Pinpoint the cell where the given text exists, returning its [x, y] midpoint coordinate. 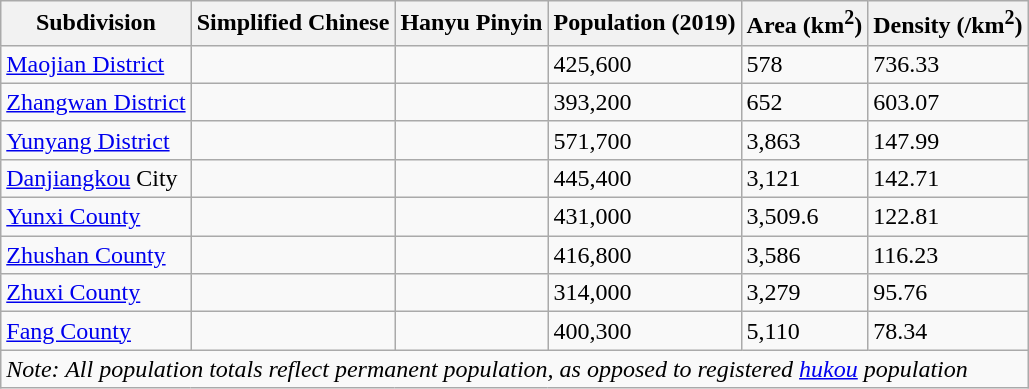
425,600 [644, 64]
314,000 [644, 293]
445,400 [644, 178]
5,110 [804, 331]
95.76 [948, 293]
3,121 [804, 178]
Maojian District [96, 64]
Zhushan County [96, 255]
416,800 [644, 255]
116.23 [948, 255]
Zhuxi County [96, 293]
578 [804, 64]
400,300 [644, 331]
3,509.6 [804, 217]
736.33 [948, 64]
652 [804, 102]
Hanyu Pinyin [472, 24]
147.99 [948, 140]
3,279 [804, 293]
Subdivision [96, 24]
Yunxi County [96, 217]
122.81 [948, 217]
142.71 [948, 178]
Danjiangkou City [96, 178]
Yunyang District [96, 140]
393,200 [644, 102]
Fang County [96, 331]
Population (2019) [644, 24]
Area (km2) [804, 24]
Simplified Chinese [293, 24]
Note: All population totals reflect permanent population, as opposed to registered hukou population [514, 369]
78.34 [948, 331]
431,000 [644, 217]
3,863 [804, 140]
603.07 [948, 102]
Zhangwan District [96, 102]
3,586 [804, 255]
571,700 [644, 140]
Density (/km2) [948, 24]
